Search for the cell housing the specified text and yield its [X, Y] center coordinate. 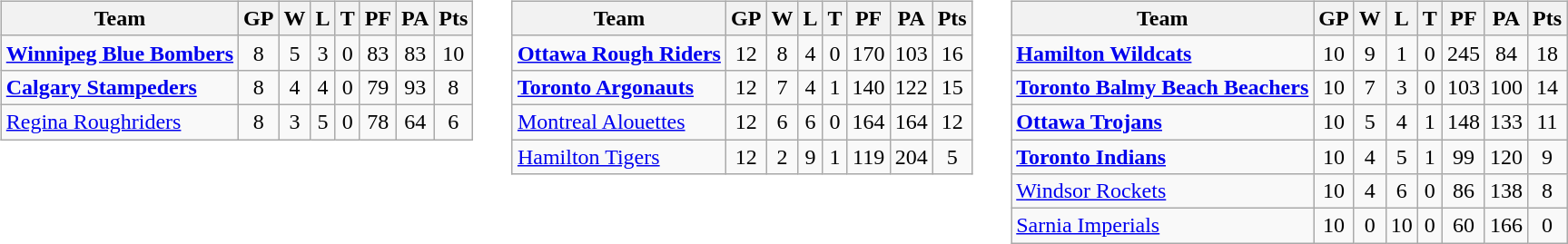
170 [868, 53]
78 [378, 122]
Toronto Indians [1162, 157]
16 [952, 53]
100 [1505, 87]
Montreal Alouettes [619, 122]
120 [1505, 157]
166 [1505, 226]
Toronto Balmy Beach Beachers [1162, 87]
Calgary Stampeders [120, 87]
Ottawa Rough Riders [619, 53]
11 [1547, 122]
Regina Roughriders [120, 122]
122 [912, 87]
Hamilton Tigers [619, 157]
Hamilton Wildcats [1162, 53]
204 [912, 157]
Windsor Rockets [1162, 191]
93 [416, 87]
Ottawa Trojans [1162, 122]
Winnipeg Blue Bombers [120, 53]
Sarnia Imperials [1162, 226]
138 [1505, 191]
245 [1464, 53]
99 [1464, 157]
15 [952, 87]
79 [378, 87]
64 [416, 122]
14 [1547, 87]
86 [1464, 191]
119 [868, 157]
140 [868, 87]
84 [1505, 53]
Toronto Argonauts [619, 87]
18 [1547, 53]
60 [1464, 226]
148 [1464, 122]
133 [1505, 122]
2 [783, 157]
